Determine the [x, y] coordinate at the center of the cell enclosing the given text.  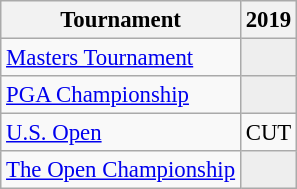
Tournament [121, 20]
U.S. Open [121, 133]
CUT [268, 133]
2019 [268, 20]
PGA Championship [121, 95]
Masters Tournament [121, 58]
The Open Championship [121, 170]
